Output the [X, Y] coordinate of the center of the cell containing the given text.  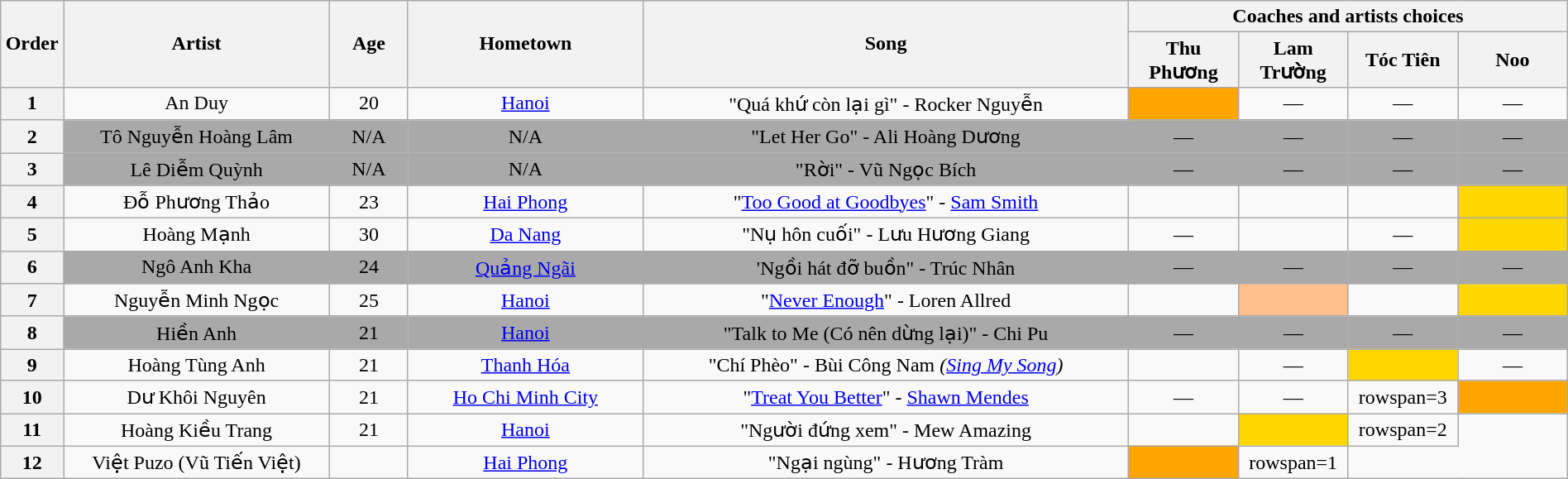
9 [32, 365]
Artist [197, 45]
Coaches and artists choices [1348, 17]
rowspan=2 [1403, 430]
Ho Chi Minh City [525, 397]
7 [32, 300]
"Nụ hôn cuối" - Lưu Hương Giang [885, 235]
Thu Phương [1184, 60]
Da Nang [525, 235]
Ngô Anh Kha [197, 267]
Lam Trường [1293, 60]
"Chí Phèo" - Bùi Công Nam (Sing My Song) [885, 365]
2 [32, 137]
4 [32, 202]
6 [32, 267]
"Treat You Better" - Shawn Mendes [885, 397]
Age [369, 45]
Việt Puzo (Vũ Tiến Việt) [197, 462]
"Ngại ngùng" - Hương Tràm [885, 462]
"Let Her Go" - Ali Hoàng Dương [885, 137]
10 [32, 397]
rowspan=1 [1293, 462]
Hoàng Kiều Trang [197, 430]
Tóc Tiên [1403, 60]
"Người đứng xem" - Mew Amazing [885, 430]
"Talk to Me (Có nên dừng lại)" - Chi Pu [885, 333]
Song [885, 45]
11 [32, 430]
Noo [1513, 60]
rowspan=3 [1403, 397]
20 [369, 103]
Lê Diễm Quỳnh [197, 169]
Thanh Hóa [525, 365]
"Rời" - Vũ Ngọc Bích [885, 169]
3 [32, 169]
Tô Nguyễn Hoàng Lâm [197, 137]
24 [369, 267]
30 [369, 235]
Hoàng Mạnh [197, 235]
12 [32, 462]
"Never Enough" - Loren Allred [885, 300]
'Ngồi hát đỡ buồn" - Trúc Nhân [885, 267]
Nguyễn Minh Ngọc [197, 300]
25 [369, 300]
An Duy [197, 103]
Order [32, 45]
Hometown [525, 45]
23 [369, 202]
"Quá khứ còn lại gì" - Rocker Nguyễn [885, 103]
"Too Good at Goodbyes" - Sam Smith [885, 202]
Hiền Anh [197, 333]
1 [32, 103]
5 [32, 235]
Quảng Ngãi [525, 267]
Đỗ Phương Thảo [197, 202]
8 [32, 333]
Hoàng Tùng Anh [197, 365]
Dư Khôi Nguyên [197, 397]
